From the cell containing the given text, extract its center point as [X, Y] coordinate. 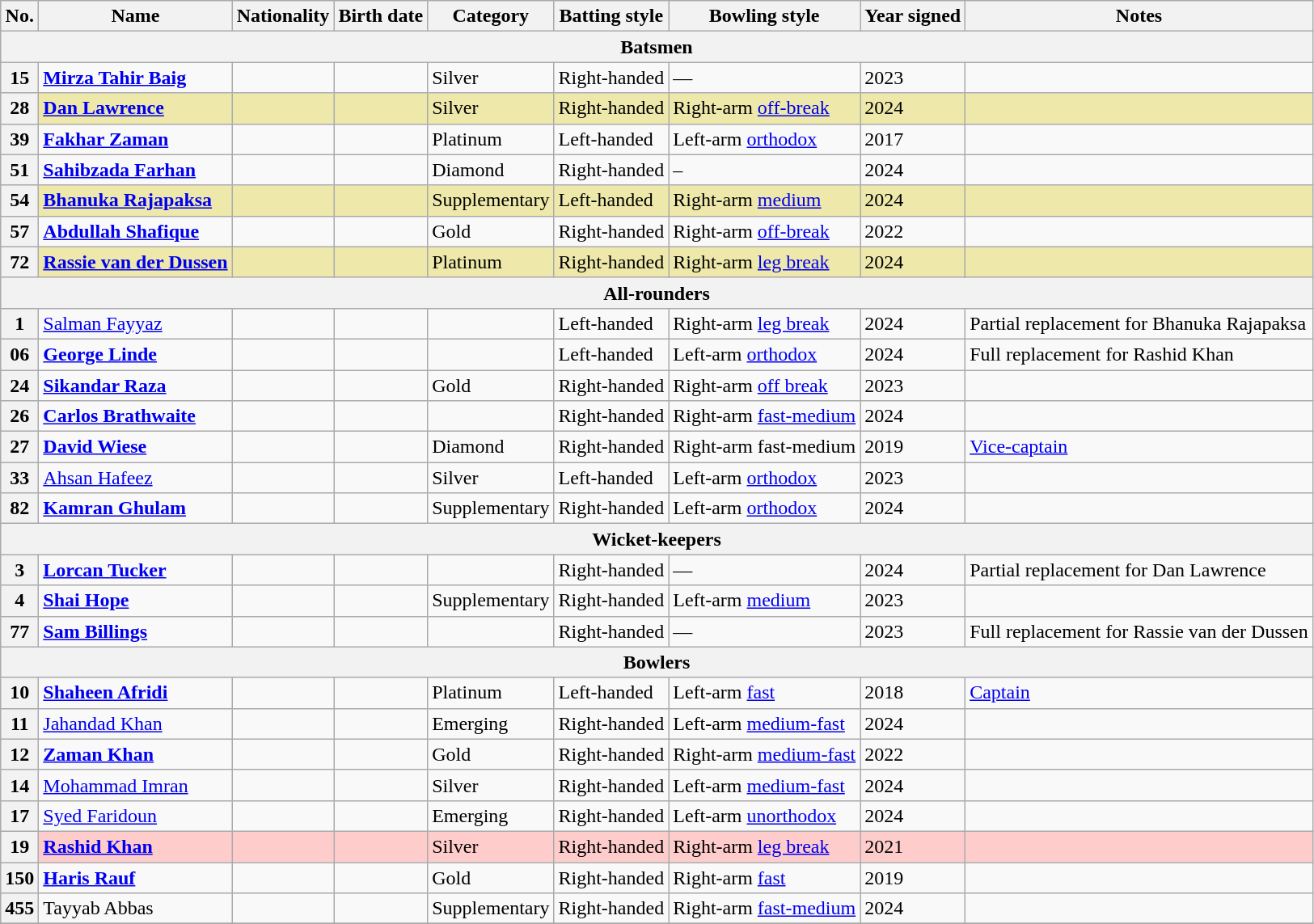
14 [19, 785]
39 [19, 139]
Abdullah Shafique [136, 231]
82 [19, 508]
Jahandad Khan [136, 724]
Rashid Khan [136, 846]
George Linde [136, 354]
11 [19, 724]
51 [19, 170]
Name [136, 16]
Carlos Brathwaite [136, 416]
Mohammad Imran [136, 785]
Right-arm medium [765, 200]
3 [19, 570]
24 [19, 386]
Batting style [611, 16]
Rassie van der Dussen [136, 262]
Vice-captain [1139, 447]
12 [19, 754]
Ahsan Hafeez [136, 478]
1 [19, 323]
Partial replacement for Dan Lawrence [1139, 570]
David Wiese [136, 447]
Partial replacement for Bhanuka Rajapaksa [1139, 323]
2021 [913, 846]
Left-arm medium [765, 601]
2018 [913, 693]
Fakhar Zaman [136, 139]
06 [19, 354]
Shai Hope [136, 601]
Wicket-keepers [657, 539]
Right-arm off break [765, 386]
No. [19, 16]
15 [19, 78]
57 [19, 231]
Lorcan Tucker [136, 570]
Year signed [913, 16]
Dan Lawrence [136, 108]
33 [19, 478]
Full replacement for Rassie van der Dussen [1139, 631]
27 [19, 447]
Right-arm fast [765, 877]
4 [19, 601]
Category [491, 16]
Bowlers [657, 662]
Captain [1139, 693]
Mirza Tahir Baig [136, 78]
– [765, 170]
17 [19, 816]
72 [19, 262]
10 [19, 693]
Birth date [381, 16]
Left-arm unorthodox [765, 816]
Notes [1139, 16]
Bhanuka Rajapaksa [136, 200]
Nationality [283, 16]
Shaheen Afridi [136, 693]
Salman Fayyaz [136, 323]
26 [19, 416]
Haris Rauf [136, 877]
455 [19, 909]
54 [19, 200]
77 [19, 631]
Batsmen [657, 47]
Right-arm medium-fast [765, 754]
19 [19, 846]
Tayyab Abbas [136, 909]
Kamran Ghulam [136, 508]
Sam Billings [136, 631]
All-rounders [657, 293]
Zaman Khan [136, 754]
Syed Faridoun [136, 816]
Sikandar Raza [136, 386]
Left-arm fast [765, 693]
Full replacement for Rashid Khan [1139, 354]
150 [19, 877]
Sahibzada Farhan [136, 170]
28 [19, 108]
2017 [913, 139]
Bowling style [765, 16]
